Return the [X, Y] coordinate for the center point of the cell that contains the specified text.  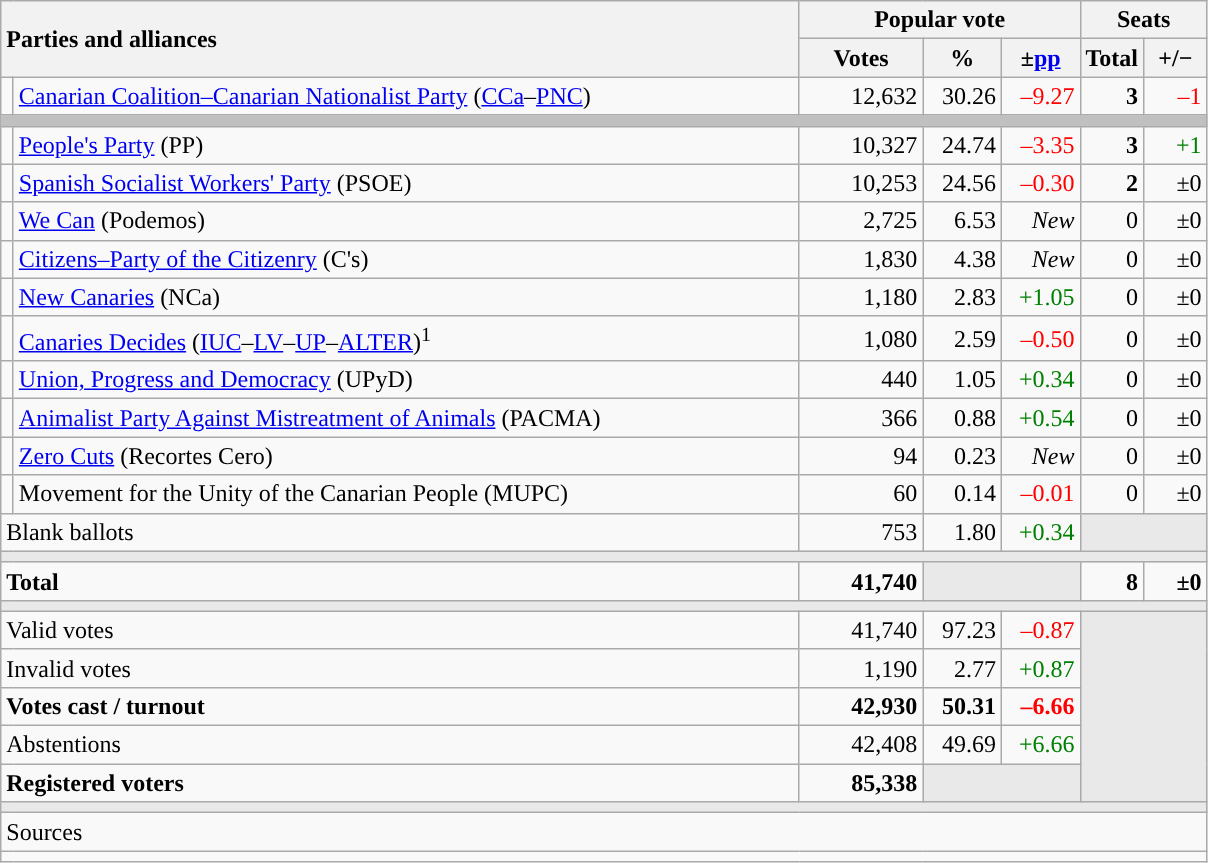
–0.30 [1040, 183]
Animalist Party Against Mistreatment of Animals (PACMA) [406, 418]
49.69 [962, 745]
4.38 [962, 259]
% [962, 58]
+1.05 [1040, 297]
+/− [1176, 58]
–0.50 [1040, 338]
+1 [1176, 145]
+0.87 [1040, 668]
Abstentions [400, 745]
Parties and alliances [400, 39]
1.05 [962, 380]
2 [1112, 183]
2.77 [962, 668]
0.88 [962, 418]
50.31 [962, 706]
±pp [1040, 58]
Votes [861, 58]
60 [861, 494]
Union, Progress and Democracy (UPyD) [406, 380]
Invalid votes [400, 668]
Canaries Decides (IUC–LV–UP–ALTER)1 [406, 338]
–0.01 [1040, 494]
We Can (Podemos) [406, 221]
42,930 [861, 706]
Popular vote [940, 20]
1,180 [861, 297]
Blank ballots [400, 532]
2.59 [962, 338]
1.80 [962, 532]
Canarian Coalition–Canarian Nationalist Party (CCa–PNC) [406, 96]
85,338 [861, 783]
2,725 [861, 221]
30.26 [962, 96]
–9.27 [1040, 96]
12,632 [861, 96]
Spanish Socialist Workers' Party (PSOE) [406, 183]
0.23 [962, 456]
Movement for the Unity of the Canarian People (MUPC) [406, 494]
10,253 [861, 183]
–1 [1176, 96]
–6.66 [1040, 706]
8 [1112, 581]
94 [861, 456]
1,830 [861, 259]
24.56 [962, 183]
Seats [1144, 20]
0.14 [962, 494]
42,408 [861, 745]
1,080 [861, 338]
753 [861, 532]
6.53 [962, 221]
2.83 [962, 297]
1,190 [861, 668]
Citizens–Party of the Citizenry (C's) [406, 259]
–3.35 [1040, 145]
Sources [604, 832]
Zero Cuts (Recortes Cero) [406, 456]
10,327 [861, 145]
366 [861, 418]
Votes cast / turnout [400, 706]
People's Party (PP) [406, 145]
+6.66 [1040, 745]
440 [861, 380]
97.23 [962, 630]
Valid votes [400, 630]
–0.87 [1040, 630]
24.74 [962, 145]
New Canaries (NCa) [406, 297]
+0.54 [1040, 418]
Registered voters [400, 783]
